Scan for the cell matching the given text and deliver its [X, Y] coordinate at center. 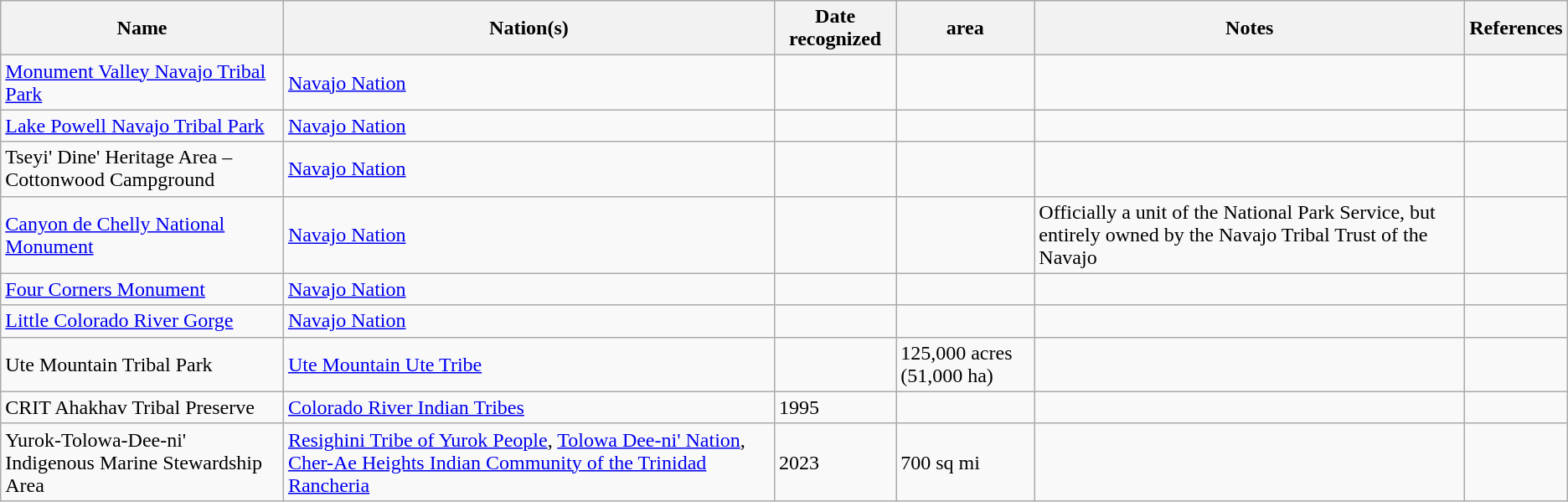
Date recognized [836, 28]
Four Corners Monument [142, 289]
Little Colorado River Gorge [142, 321]
Resighini Tribe of Yurok People, Tolowa Dee-ni' Nation, Cher-Ae Heights Indian Community of the Trinidad Rancheria [529, 462]
1995 [836, 407]
700 sq mi [965, 462]
Canyon de Chelly National Monument [142, 235]
References [1516, 28]
Tseyi' Dine' Heritage Area – Cottonwood Campground [142, 169]
Officially a unit of the National Park Service, but entirely owned by the Navajo Tribal Trust of the Navajo [1250, 235]
2023 [836, 462]
Ute Mountain Tribal Park [142, 364]
Colorado River Indian Tribes [529, 407]
Name [142, 28]
CRIT Ahakhav Tribal Preserve [142, 407]
Nation(s) [529, 28]
Yurok-Tolowa-Dee-ni' Indigenous Marine Stewardship Area [142, 462]
Lake Powell Navajo Tribal Park [142, 126]
Notes [1250, 28]
Ute Mountain Ute Tribe [529, 364]
area [965, 28]
Monument Valley Navajo Tribal Park [142, 82]
125,000 acres (51,000 ha) [965, 364]
